Determine the (X, Y) coordinate at the center of the cell enclosing the given text.  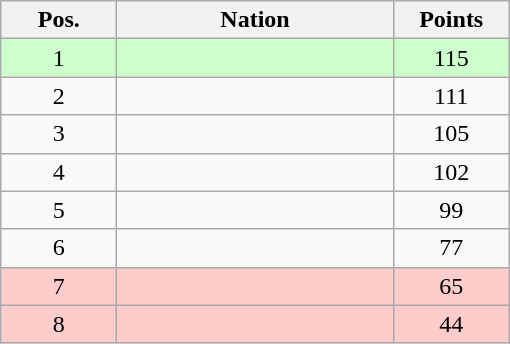
65 (451, 286)
99 (451, 210)
1 (59, 58)
105 (451, 134)
4 (59, 172)
102 (451, 172)
3 (59, 134)
44 (451, 324)
7 (59, 286)
Nation (255, 20)
Pos. (59, 20)
2 (59, 96)
6 (59, 248)
77 (451, 248)
111 (451, 96)
8 (59, 324)
5 (59, 210)
115 (451, 58)
Points (451, 20)
